Extract the (x, y) coordinate from the center of the cell holding the provided text.  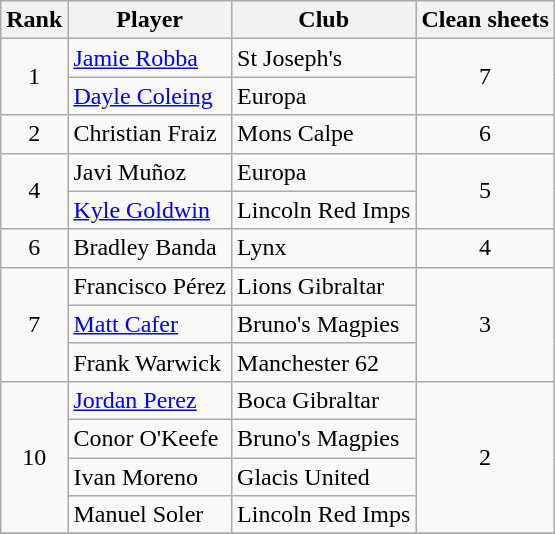
Kyle Goldwin (150, 210)
Lions Gibraltar (324, 286)
Javi Muñoz (150, 172)
Conor O'Keefe (150, 438)
5 (485, 191)
Ivan Moreno (150, 477)
Clean sheets (485, 20)
Club (324, 20)
Dayle Coleing (150, 96)
Francisco Pérez (150, 286)
3 (485, 324)
Mons Calpe (324, 134)
Glacis United (324, 477)
St Joseph's (324, 58)
Manchester 62 (324, 362)
1 (34, 77)
Player (150, 20)
Jordan Perez (150, 400)
Bradley Banda (150, 248)
Frank Warwick (150, 362)
10 (34, 457)
Manuel Soler (150, 515)
Jamie Robba (150, 58)
Boca Gibraltar (324, 400)
Lynx (324, 248)
Matt Cafer (150, 324)
Christian Fraiz (150, 134)
Rank (34, 20)
